Pinpoint the cell where the given text exists, returning its (X, Y) midpoint coordinate. 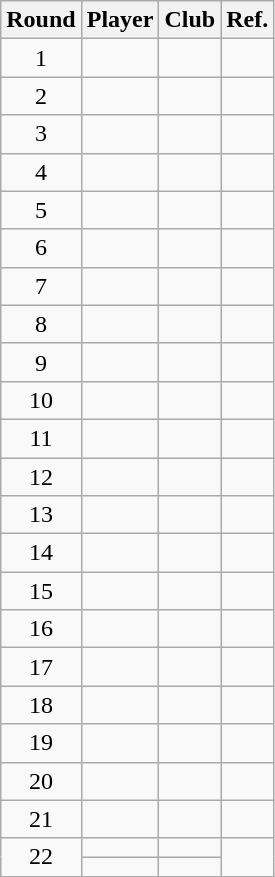
21 (41, 819)
5 (41, 210)
Round (41, 20)
11 (41, 438)
16 (41, 629)
10 (41, 400)
20 (41, 781)
Club (190, 20)
18 (41, 705)
8 (41, 324)
Player (120, 20)
14 (41, 553)
4 (41, 172)
17 (41, 667)
19 (41, 743)
15 (41, 591)
9 (41, 362)
7 (41, 286)
22 (41, 857)
12 (41, 477)
2 (41, 96)
6 (41, 248)
1 (41, 58)
13 (41, 515)
Ref. (248, 20)
3 (41, 134)
